Provide the (x, y) coordinate of the cell's center where the given text is located.  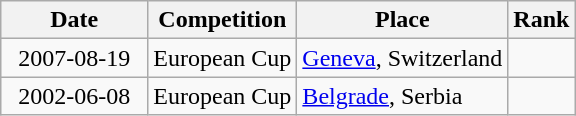
Geneva, Switzerland (402, 58)
Place (402, 20)
Rank (542, 20)
Competition (222, 20)
2007-08-19 (74, 58)
Belgrade, Serbia (402, 96)
Date (74, 20)
2002-06-08 (74, 96)
